Pinpoint the cell where the given text exists, returning its [X, Y] midpoint coordinate. 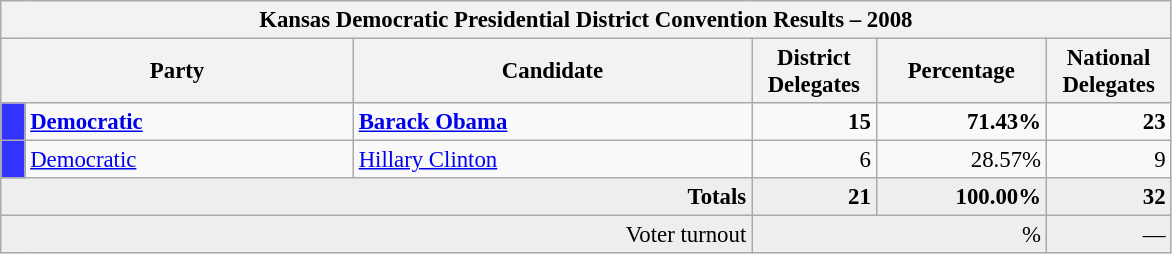
Hillary Clinton [552, 160]
15 [814, 122]
Candidate [552, 72]
Voter turnout [376, 235]
Percentage [961, 72]
9 [1108, 160]
23 [1108, 122]
— [1108, 235]
District Delegates [814, 72]
21 [814, 197]
% [900, 235]
32 [1108, 197]
Party [178, 72]
Kansas Democratic Presidential District Convention Results – 2008 [586, 20]
71.43% [961, 122]
6 [814, 160]
28.57% [961, 160]
Barack Obama [552, 122]
Totals [376, 197]
100.00% [961, 197]
National Delegates [1108, 72]
